Determine the [X, Y] coordinate at the center of the cell enclosing the given text.  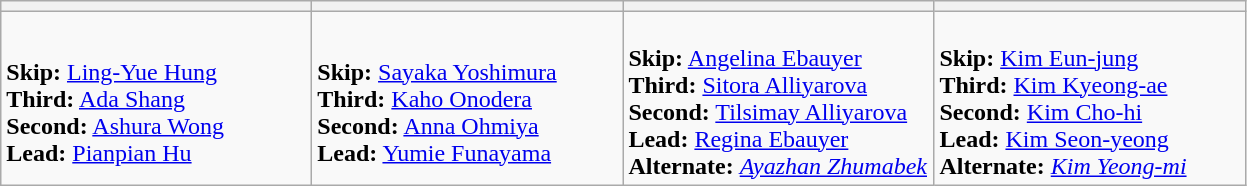
Skip: Kim Eun-jung Third: Kim Kyeong-ae Second: Kim Cho-hi Lead: Kim Seon-yeong Alternate: Kim Yeong-mi [1090, 98]
Skip: Angelina Ebauyer Third: Sitora Alliyarova Second: Tilsimay Alliyarova Lead: Regina Ebauyer Alternate: Ayazhan Zhumabek [778, 98]
Skip: Sayaka Yoshimura Third: Kaho Onodera Second: Anna Ohmiya Lead: Yumie Funayama [468, 98]
Skip: Ling-Yue Hung Third: Ada Shang Second: Ashura Wong Lead: Pianpian Hu [156, 98]
